Capture the cell that displays the provided text and extract its [X, Y] central coordinate. 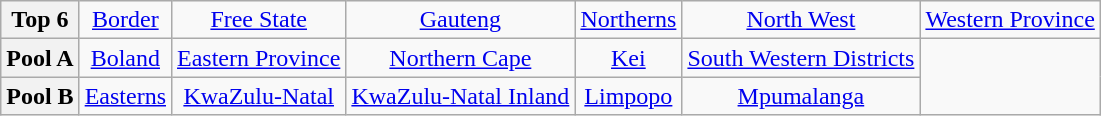
Pool A [40, 58]
North West [801, 20]
Limpopo [628, 96]
Border [125, 20]
Gauteng [460, 20]
Pool B [40, 96]
South Western Districts [801, 58]
KwaZulu-Natal Inland [460, 96]
Northerns [628, 20]
Mpumalanga [801, 96]
Eastern Province [259, 58]
Western Province [1010, 20]
Northern Cape [460, 58]
Top 6 [40, 20]
Free State [259, 20]
Kei [628, 58]
Boland [125, 58]
KwaZulu-Natal [259, 96]
Easterns [125, 96]
